Scan for the cell matching the given text and deliver its [X, Y] coordinate at center. 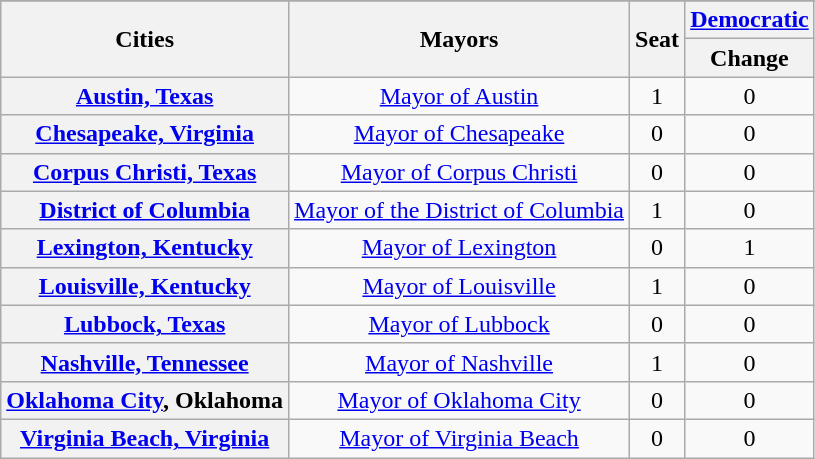
Chesapeake, Virginia [145, 134]
Mayor of the District of Columbia [460, 210]
Mayor of Austin [460, 96]
Mayors [460, 39]
Cities [145, 39]
Mayor of Chesapeake [460, 134]
Nashville, Tennessee [145, 362]
Seat [658, 39]
Lubbock, Texas [145, 324]
Mayor of Virginia Beach [460, 438]
Lexington, Kentucky [145, 248]
Mayor of Louisville [460, 286]
District of Columbia [145, 210]
Austin, Texas [145, 96]
Oklahoma City, Oklahoma [145, 400]
Corpus Christi, Texas [145, 172]
Mayor of Corpus Christi [460, 172]
Mayor of Oklahoma City [460, 400]
Democratic [750, 20]
Louisville, Kentucky [145, 286]
Virginia Beach, Virginia [145, 438]
Change [750, 58]
Mayor of Lubbock [460, 324]
Mayor of Nashville [460, 362]
Mayor of Lexington [460, 248]
